Output the (x, y) coordinate of the center of the cell containing the given text.  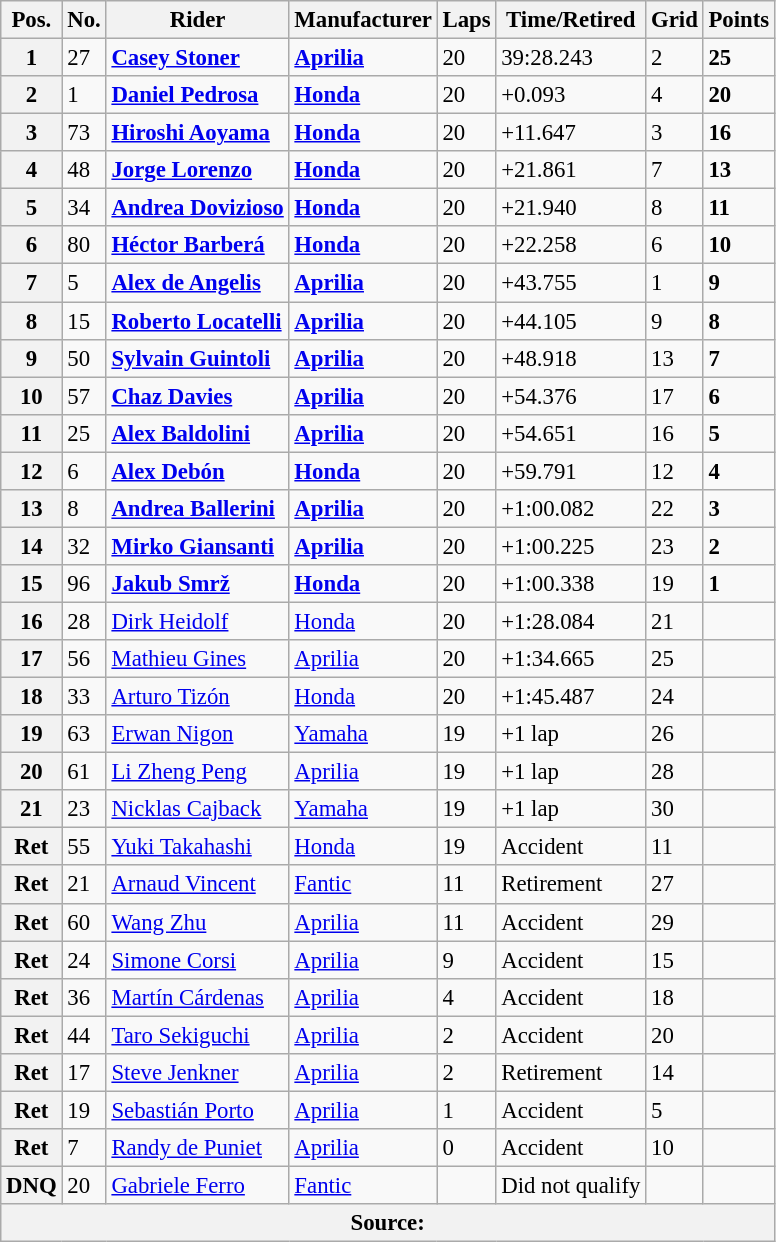
36 (84, 997)
Alex Debón (198, 471)
61 (84, 772)
Alex Baldolini (198, 433)
+0.093 (571, 95)
55 (84, 847)
+1:45.487 (571, 697)
Rider (198, 20)
Arnaud Vincent (198, 885)
Héctor Barberá (198, 245)
57 (84, 396)
Dirk Heidolf (198, 621)
Grid (674, 20)
Randy de Puniet (198, 1148)
56 (84, 659)
44 (84, 1035)
Roberto Locatelli (198, 321)
+1:00.082 (571, 509)
+1:00.225 (571, 546)
Mathieu Gines (198, 659)
34 (84, 208)
Simone Corsi (198, 960)
+48.918 (571, 358)
29 (674, 922)
Laps (466, 20)
Chaz Davies (198, 396)
32 (84, 546)
Daniel Pedrosa (198, 95)
+1:28.084 (571, 621)
Casey Stoner (198, 58)
Time/Retired (571, 20)
+43.755 (571, 283)
+21.940 (571, 208)
96 (84, 584)
Erwan Nigon (198, 734)
30 (674, 809)
0 (466, 1148)
+54.651 (571, 433)
60 (84, 922)
+21.861 (571, 170)
No. (84, 20)
63 (84, 734)
DNQ (32, 1185)
Li Zheng Peng (198, 772)
Andrea Dovizioso (198, 208)
Taro Sekiguchi (198, 1035)
33 (84, 697)
Jakub Smrž (198, 584)
+1:34.665 (571, 659)
Hiroshi Aoyama (198, 133)
Yuki Takahashi (198, 847)
Martín Cárdenas (198, 997)
+54.376 (571, 396)
Points (738, 20)
22 (674, 509)
73 (84, 133)
Alex de Angelis (198, 283)
Source: (388, 1223)
Sylvain Guintoli (198, 358)
+22.258 (571, 245)
Andrea Ballerini (198, 509)
Sebastián Porto (198, 1110)
80 (84, 245)
Gabriele Ferro (198, 1185)
Jorge Lorenzo (198, 170)
Manufacturer (363, 20)
Nicklas Cajback (198, 809)
Steve Jenkner (198, 1073)
+1:00.338 (571, 584)
+59.791 (571, 471)
Did not qualify (571, 1185)
+11.647 (571, 133)
39:28.243 (571, 58)
26 (674, 734)
Wang Zhu (198, 922)
Arturo Tizón (198, 697)
Pos. (32, 20)
Mirko Giansanti (198, 546)
+44.105 (571, 321)
50 (84, 358)
48 (84, 170)
